Search for the cell housing the specified text and yield its (X, Y) center coordinate. 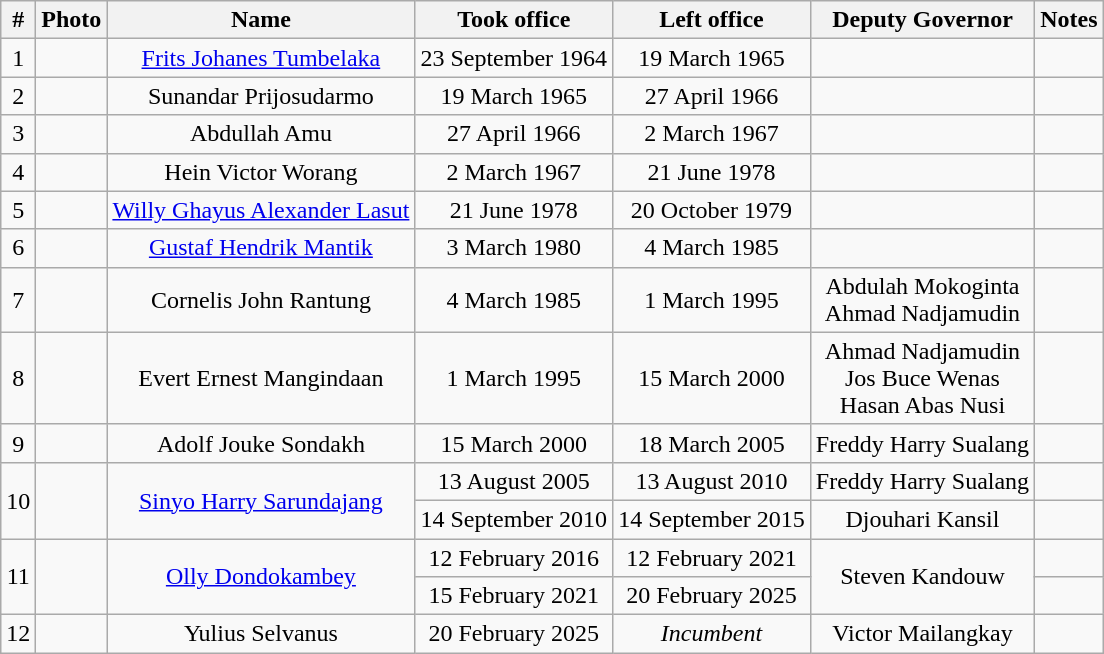
Ahmad NadjamudinJos Buce WenasHasan Abas Nusi (922, 378)
3 March 1980 (514, 248)
Took office (514, 20)
Gustaf Hendrik Mantik (261, 248)
Sinyo Harry Sarundajang (261, 500)
20 October 1979 (712, 210)
15 February 2021 (514, 596)
Djouhari Kansil (922, 519)
1 (18, 58)
Hein Victor Worang (261, 172)
7 (18, 300)
Yulius Selvanus (261, 634)
2 (18, 96)
Name (261, 20)
Incumbent (712, 634)
5 (18, 210)
Sunandar Prijosudarmo (261, 96)
13 August 2010 (712, 481)
Notes (1069, 20)
Victor Mailangkay (922, 634)
18 March 2005 (712, 443)
12 (18, 634)
10 (18, 500)
Willy Ghayus Alexander Lasut (261, 210)
Cornelis John Rantung (261, 300)
Left office (712, 20)
Frits Johanes Tumbelaka (261, 58)
12 February 2016 (514, 557)
Abdullah Amu (261, 134)
12 February 2021 (712, 557)
8 (18, 378)
Steven Kandouw (922, 576)
Adolf Jouke Sondakh (261, 443)
11 (18, 576)
9 (18, 443)
4 (18, 172)
Deputy Governor (922, 20)
# (18, 20)
Abdulah MokogintaAhmad Nadjamudin (922, 300)
Photo (72, 20)
Olly Dondokambey (261, 576)
13 August 2005 (514, 481)
14 September 2010 (514, 519)
6 (18, 248)
14 September 2015 (712, 519)
Evert Ernest Mangindaan (261, 378)
3 (18, 134)
23 September 1964 (514, 58)
